Return [X, Y] of the center of cell containing provided text 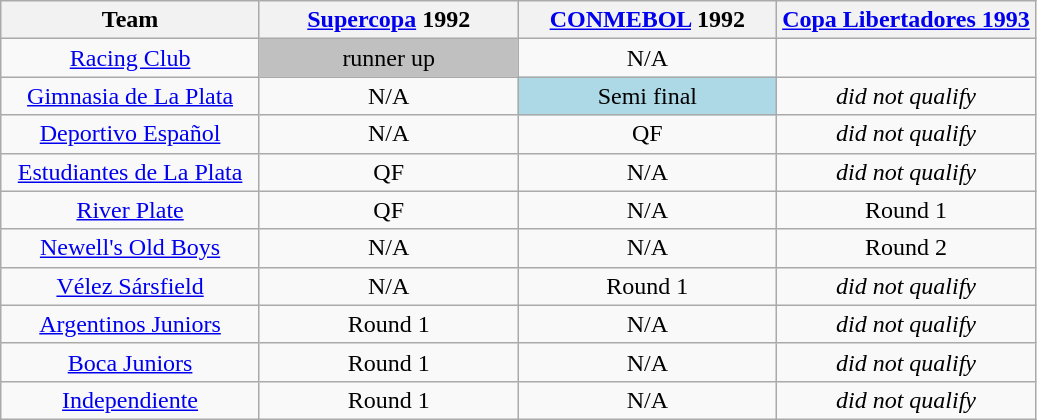
Supercopa 1992 [388, 20]
Estudiantes de La Plata [130, 172]
Semi final [648, 96]
Argentinos Juniors [130, 324]
runner up [388, 58]
Round 2 [906, 248]
Boca Juniors [130, 362]
Copa Libertadores 1993 [906, 20]
Independiente [130, 400]
River Plate [130, 210]
Deportivo Español [130, 134]
Vélez Sársfield [130, 286]
Team [130, 20]
Newell's Old Boys [130, 248]
Racing Club [130, 58]
CONMEBOL 1992 [648, 20]
Gimnasia de La Plata [130, 96]
